Locate the cell with the specified text and output its (x, y) center coordinate. 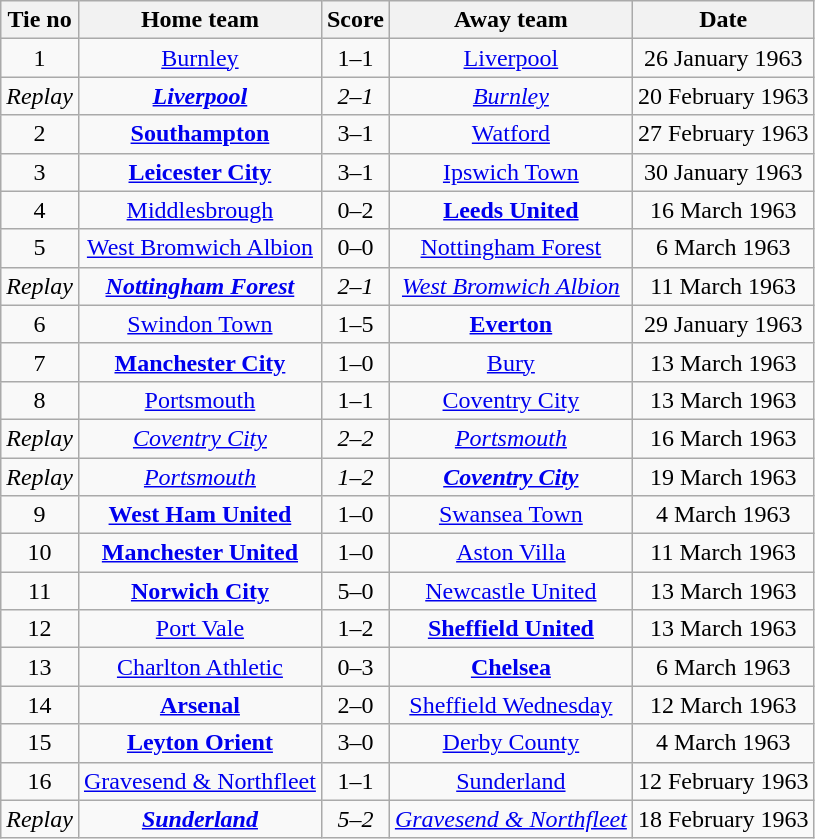
Middlesbrough (200, 210)
5–2 (355, 819)
Tie no (40, 20)
13 (40, 667)
2–2 (355, 438)
Leyton Orient (200, 743)
20 February 1963 (723, 96)
7 (40, 362)
Ipswich Town (510, 172)
1 (40, 58)
12 February 1963 (723, 781)
Leicester City (200, 172)
Home team (200, 20)
Chelsea (510, 667)
11 (40, 591)
14 (40, 705)
15 (40, 743)
6 (40, 324)
Derby County (510, 743)
4 (40, 210)
Everton (510, 324)
Leeds United (510, 210)
Norwich City (200, 591)
5 (40, 248)
Watford (510, 134)
Newcastle United (510, 591)
Charlton Athletic (200, 667)
Score (355, 20)
Sheffield Wednesday (510, 705)
16 (40, 781)
Date (723, 20)
Swindon Town (200, 324)
18 February 1963 (723, 819)
0–0 (355, 248)
Manchester United (200, 553)
1–5 (355, 324)
Arsenal (200, 705)
Southampton (200, 134)
30 January 1963 (723, 172)
12 March 1963 (723, 705)
Manchester City (200, 362)
12 (40, 629)
2–0 (355, 705)
0–2 (355, 210)
2 (40, 134)
Port Vale (200, 629)
Bury (510, 362)
0–3 (355, 667)
26 January 1963 (723, 58)
29 January 1963 (723, 324)
Away team (510, 20)
19 March 1963 (723, 477)
3–0 (355, 743)
West Ham United (200, 515)
10 (40, 553)
Sheffield United (510, 629)
5–0 (355, 591)
9 (40, 515)
3 (40, 172)
Swansea Town (510, 515)
27 February 1963 (723, 134)
8 (40, 400)
Aston Villa (510, 553)
